Detect which cell encompasses the target text, then output its [x, y] center coordinate. 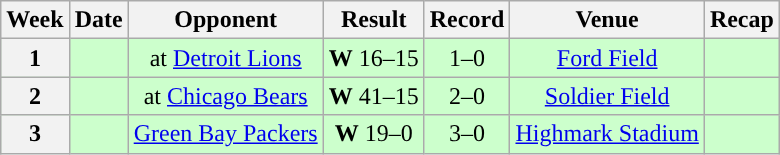
Result [374, 20]
2–0 [467, 96]
Record [467, 20]
3–0 [467, 134]
Date [98, 20]
W 16–15 [374, 58]
1–0 [467, 58]
Green Bay Packers [226, 134]
3 [35, 134]
Ford Field [607, 58]
Venue [607, 20]
Recap [742, 20]
at Chicago Bears [226, 96]
W 19–0 [374, 134]
Highmark Stadium [607, 134]
at Detroit Lions [226, 58]
Opponent [226, 20]
W 41–15 [374, 96]
Week [35, 20]
Soldier Field [607, 96]
2 [35, 96]
1 [35, 58]
